For the text-containing cell, return its midpoint in (X, Y) coordinate format. 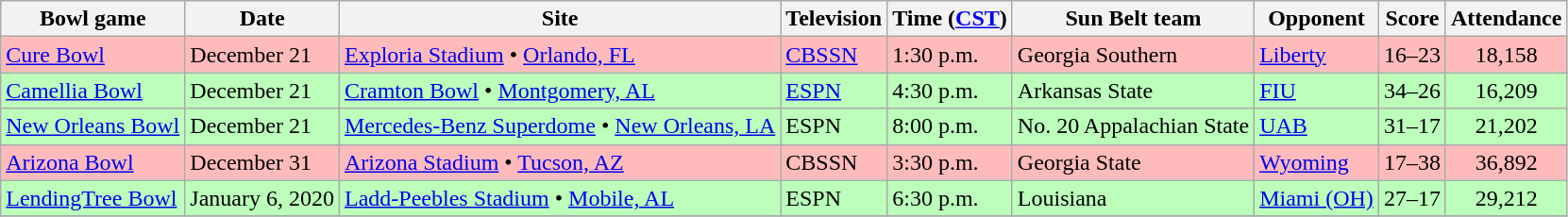
Liberty (1317, 55)
Score (1412, 19)
17–38 (1412, 162)
27–17 (1412, 198)
Wyoming (1317, 162)
Louisiana (1133, 198)
36,892 (1506, 162)
8:00 p.m. (950, 126)
1:30 p.m. (950, 55)
18,158 (1506, 55)
Time (CST) (950, 19)
LendingTree Bowl (93, 198)
21,202 (1506, 126)
Attendance (1506, 19)
34–26 (1412, 91)
16–23 (1412, 55)
December 31 (262, 162)
Mercedes-Benz Superdome • New Orleans, LA (559, 126)
FIU (1317, 91)
Bowl game (93, 19)
Arizona Bowl (93, 162)
No. 20 Appalachian State (1133, 126)
Sun Belt team (1133, 19)
3:30 p.m. (950, 162)
Arizona Stadium • Tucson, AZ (559, 162)
6:30 p.m. (950, 198)
Site (559, 19)
Cramton Bowl • Montgomery, AL (559, 91)
Date (262, 19)
Television (835, 19)
Miami (OH) (1317, 198)
Exploria Stadium • Orlando, FL (559, 55)
Georgia Southern (1133, 55)
16,209 (1506, 91)
January 6, 2020 (262, 198)
31–17 (1412, 126)
New Orleans Bowl (93, 126)
Georgia State (1133, 162)
Ladd-Peebles Stadium • Mobile, AL (559, 198)
4:30 p.m. (950, 91)
29,212 (1506, 198)
UAB (1317, 126)
Opponent (1317, 19)
Camellia Bowl (93, 91)
Arkansas State (1133, 91)
Cure Bowl (93, 55)
